Identify which cell holds the provided text, then report its (x, y) central coordinate. 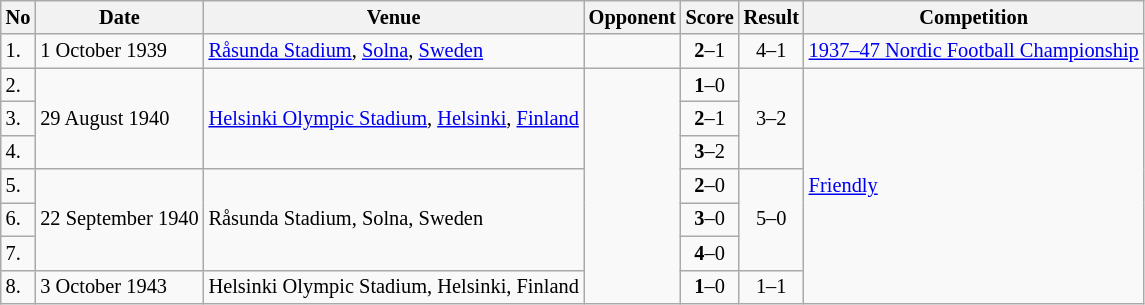
Result (772, 17)
4–1 (772, 51)
5–0 (772, 220)
1 October 1939 (119, 51)
Competition (974, 17)
6. (18, 219)
3. (18, 118)
Venue (394, 17)
2–0 (710, 186)
3–0 (710, 219)
Opponent (632, 17)
2. (18, 85)
7. (18, 253)
4–0 (710, 253)
3 October 1943 (119, 287)
1–1 (772, 287)
5. (18, 186)
22 September 1940 (119, 220)
Score (710, 17)
No (18, 17)
29 August 1940 (119, 118)
8. (18, 287)
4. (18, 152)
1937–47 Nordic Football Championship (974, 51)
1. (18, 51)
Date (119, 17)
Friendly (974, 186)
